Scan for the cell matching the given text and deliver its (X, Y) coordinate at center. 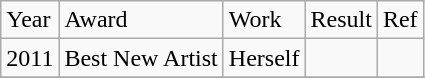
Award (141, 20)
Work (264, 20)
Ref (400, 20)
Year (30, 20)
Best New Artist (141, 58)
2011 (30, 58)
Herself (264, 58)
Result (341, 20)
